Extract the [x, y] coordinate from the center of the cell holding the provided text.  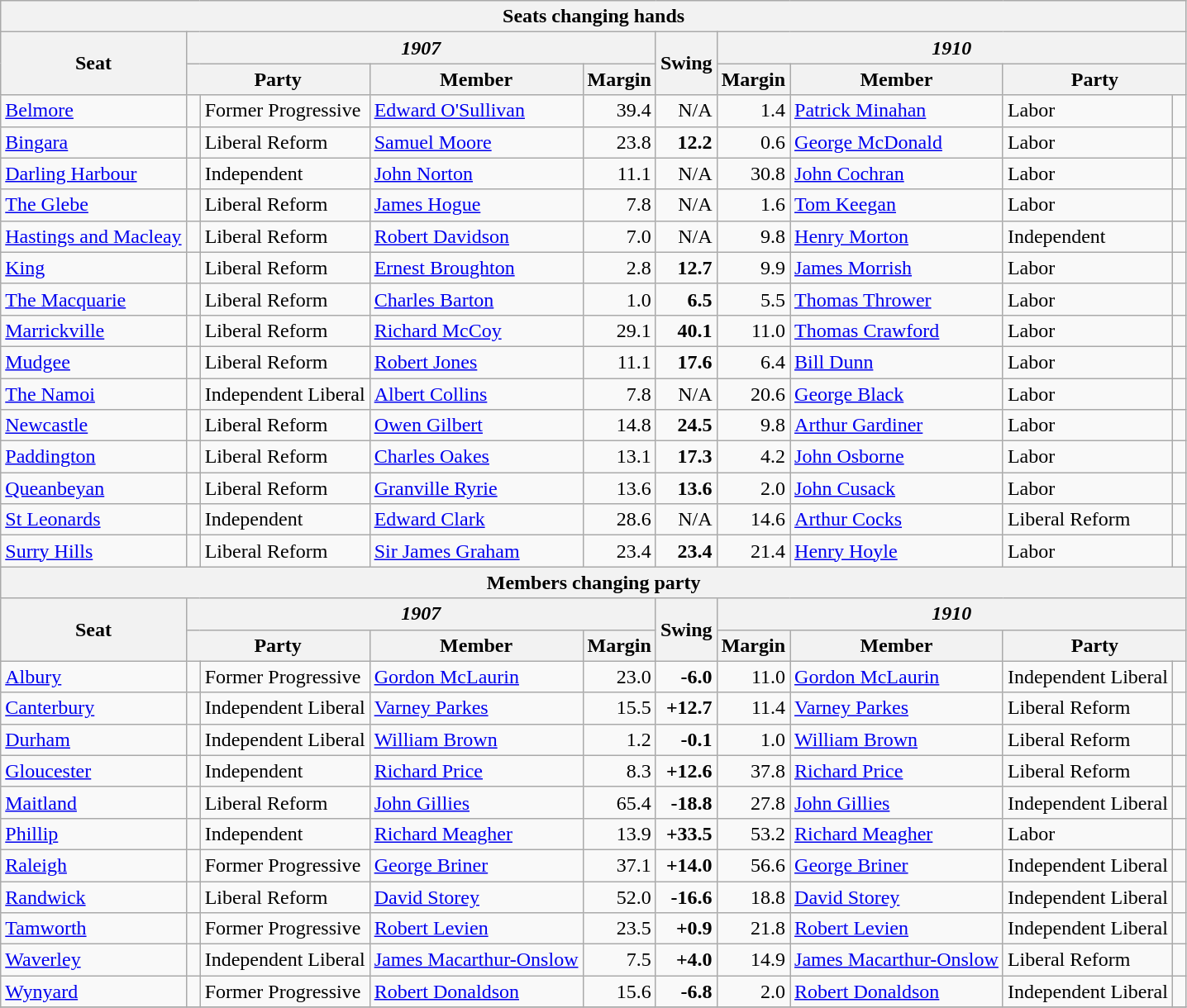
30.8 [753, 174]
12.2 [686, 142]
Thomas Thrower [897, 299]
21.8 [753, 929]
9.9 [753, 268]
John Norton [476, 174]
1.4 [753, 111]
Waverley [93, 960]
+14.0 [686, 865]
20.6 [753, 394]
Randwick [93, 896]
18.8 [753, 896]
Sir James Graham [476, 551]
-6.8 [686, 991]
Bingara [93, 142]
37.8 [753, 771]
Edward O'Sullivan [476, 111]
Queanbeyan [93, 488]
+33.5 [686, 834]
The Macquarie [93, 299]
65.4 [619, 802]
+12.6 [686, 771]
15.6 [619, 991]
0.6 [753, 142]
1.2 [619, 739]
+4.0 [686, 960]
Albury [93, 677]
39.4 [619, 111]
King [93, 268]
Maitland [93, 802]
Charles Oakes [476, 457]
7.5 [619, 960]
40.1 [686, 330]
Richard McCoy [476, 330]
Edward Clark [476, 520]
-18.8 [686, 802]
56.6 [753, 865]
12.7 [686, 268]
Bill Dunn [897, 362]
14.8 [619, 426]
Ernest Broughton [476, 268]
Newcastle [93, 426]
1.6 [753, 205]
-0.1 [686, 739]
28.6 [619, 520]
Phillip [93, 834]
Hastings and Macleay [93, 236]
-6.0 [686, 677]
Durham [93, 739]
27.8 [753, 802]
Surry Hills [93, 551]
Raleigh [93, 865]
Marrickville [93, 330]
Mudgee [93, 362]
Robert Jones [476, 362]
23.8 [619, 142]
37.1 [619, 865]
24.5 [686, 426]
Thomas Crawford [897, 330]
13.9 [619, 834]
Owen Gilbert [476, 426]
John Osborne [897, 457]
14.6 [753, 520]
Seats changing hands [593, 17]
15.5 [619, 708]
Albert Collins [476, 394]
Robert Davidson [476, 236]
Henry Morton [897, 236]
13.1 [619, 457]
5.5 [753, 299]
The Glebe [93, 205]
John Cochran [897, 174]
23.0 [619, 677]
21.4 [753, 551]
Granville Ryrie [476, 488]
James Hogue [476, 205]
Patrick Minahan [897, 111]
Tamworth [93, 929]
7.0 [619, 236]
Wynyard [93, 991]
Belmore [93, 111]
Charles Barton [476, 299]
+12.7 [686, 708]
17.6 [686, 362]
52.0 [619, 896]
Arthur Gardiner [897, 426]
11.4 [753, 708]
2.8 [619, 268]
Gloucester [93, 771]
53.2 [753, 834]
4.2 [753, 457]
8.3 [619, 771]
James Morrish [897, 268]
George McDonald [897, 142]
Henry Hoyle [897, 551]
+0.9 [686, 929]
29.1 [619, 330]
Tom Keegan [897, 205]
Darling Harbour [93, 174]
6.5 [686, 299]
Samuel Moore [476, 142]
14.9 [753, 960]
Arthur Cocks [897, 520]
23.5 [619, 929]
Members changing party [593, 582]
John Cusack [897, 488]
Canterbury [93, 708]
Paddington [93, 457]
6.4 [753, 362]
The Namoi [93, 394]
-16.6 [686, 896]
17.3 [686, 457]
George Black [897, 394]
St Leonards [93, 520]
